From the cell containing the given text, extract its center point as (x, y) coordinate. 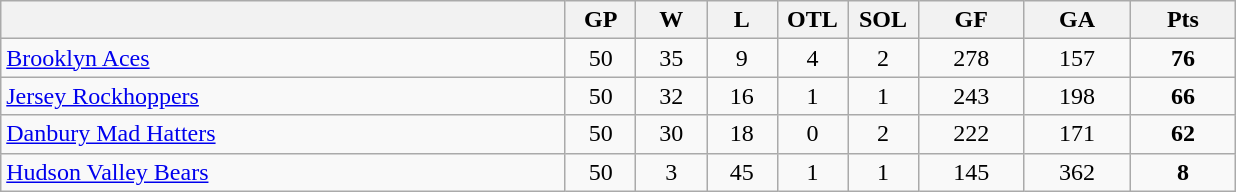
362 (1077, 172)
Jersey Rockhoppers (284, 96)
30 (672, 134)
8 (1183, 172)
157 (1077, 58)
GF (971, 20)
Danbury Mad Hatters (284, 134)
145 (971, 172)
198 (1077, 96)
222 (971, 134)
76 (1183, 58)
GP (600, 20)
32 (672, 96)
SOL (884, 20)
62 (1183, 134)
35 (672, 58)
66 (1183, 96)
171 (1077, 134)
OTL (812, 20)
45 (742, 172)
GA (1077, 20)
9 (742, 58)
Pts (1183, 20)
278 (971, 58)
0 (812, 134)
16 (742, 96)
Brooklyn Aces (284, 58)
243 (971, 96)
4 (812, 58)
L (742, 20)
3 (672, 172)
W (672, 20)
18 (742, 134)
Hudson Valley Bears (284, 172)
